Detect which cell encompasses the target text, then output its [X, Y] center coordinate. 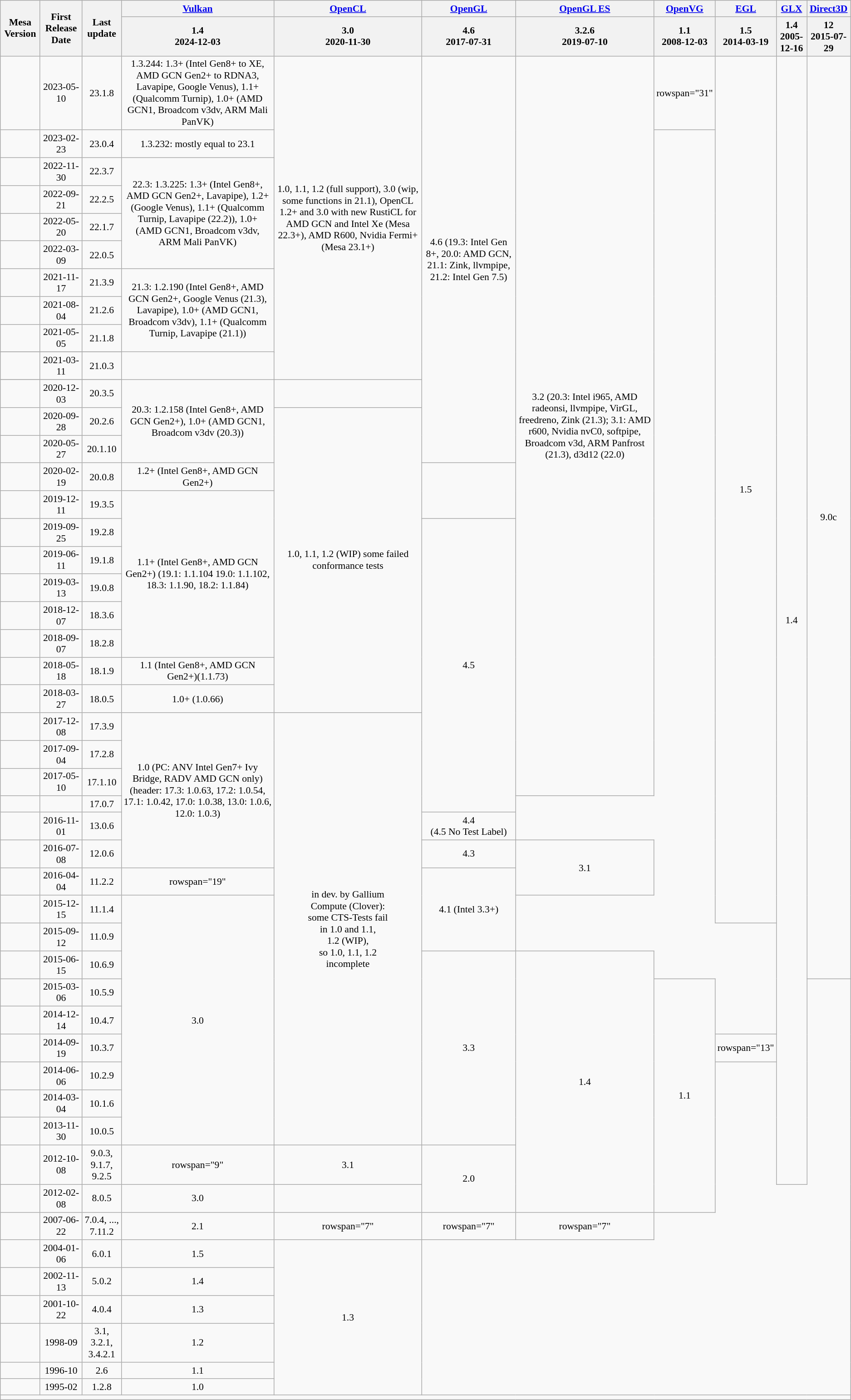
2018-12-07 [61, 616]
12.0.6 [102, 853]
1.52014-03-19 [746, 36]
18.1.9 [102, 671]
23.0.4 [102, 144]
2018-03-27 [61, 699]
1.42005-12-16 [792, 36]
1.42024-12-03 [197, 36]
4.6 (19.3: Intel Gen 8+, 20.0: AMD GCN, 21.1: Zink, llvmpipe, 21.2: Intel Gen 7.5) [469, 260]
17.3.9 [102, 726]
1.12008-12-03 [684, 36]
19.2.8 [102, 532]
1.0 [197, 1387]
8.0.5 [102, 1198]
11.0.9 [102, 937]
19.0.8 [102, 588]
20.1.10 [102, 449]
2016-11-01 [61, 826]
rowspan="19" [197, 882]
9.0.3, 9.1.7, 9.2.5 [102, 1165]
OpenVG [684, 9]
2019-03-13 [61, 588]
23.1.8 [102, 93]
1.3.232: mostly equal to 23.1 [197, 144]
Last update [102, 28]
4.0.4 [102, 1309]
17.0.7 [102, 804]
4.3 [469, 853]
2017-09-04 [61, 754]
2017-12-08 [61, 726]
11.2.2 [102, 882]
9.0c [829, 517]
2014-06-06 [61, 1076]
OpenGL [469, 9]
20.3.5 [102, 394]
18.0.5 [102, 699]
2013-11-30 [61, 1131]
2007-06-22 [61, 1226]
2.0 [469, 1179]
2020-09-28 [61, 421]
21.2.6 [102, 311]
3.02020-11-30 [348, 36]
1.2.8 [102, 1387]
rowspan="31" [684, 93]
2019-12-11 [61, 505]
2015-03-06 [61, 992]
2015-12-15 [61, 910]
2022-09-21 [61, 200]
2022-05-20 [61, 227]
4.62017-07-31 [469, 36]
3.1, 3.2.1, 3.4.2.1 [102, 1343]
2012-10-08 [61, 1165]
1.2+ (Intel Gen8+, AMD GCN Gen2+) [197, 477]
19.1.8 [102, 560]
2020-05-27 [61, 449]
2012-02-08 [61, 1198]
10.6.9 [102, 965]
2022-03-09 [61, 255]
Mesa Version [20, 28]
2015-06-15 [61, 965]
13.0.6 [102, 826]
2004-01-06 [61, 1254]
2023-05-10 [61, 93]
rowspan="9" [197, 1165]
5.0.2 [102, 1282]
7.0.4, ..., 7.11.2 [102, 1226]
4.1 (Intel 3.3+) [469, 909]
rowspan="13" [746, 1048]
1.2 [197, 1343]
1.0 (PC: ANV Intel Gen7+ Ivy Bridge, RADV AMD GCN only) (header: 17.3: 1.0.63, 17.2: 1.0.54, 17.1: 1.0.42, 17.0: 1.0.38, 13.0: 1.0.6, 12.0: 1.0.3) [197, 790]
1.1 (Intel Gen8+, AMD GCN Gen2+)(1.1.73) [197, 671]
21.3.9 [102, 282]
Vulkan [197, 9]
2020-02-19 [61, 477]
21.3: 1.2.190 (Intel Gen8+, AMD GCN Gen2+, Google Venus (21.3), Lavapipe), 1.0+ (AMD GCN1, Broadcom v3dv), 1.1+ (Qualcomm Turnip, Lavapipe (21.1)) [197, 311]
GLX [792, 9]
6.0.1 [102, 1254]
2017-05-10 [61, 782]
3.2.62019-07-10 [585, 36]
1.0+ (1.0.66) [197, 699]
10.1.6 [102, 1103]
17.1.10 [102, 782]
18.3.6 [102, 616]
22.2.5 [102, 200]
2001-10-22 [61, 1309]
2021-08-04 [61, 311]
3.3 [469, 1048]
21.1.8 [102, 338]
2002-11-13 [61, 1282]
2023-02-23 [61, 144]
2021-03-11 [61, 366]
18.2.8 [102, 644]
10.2.9 [102, 1076]
2016-04-04 [61, 882]
2021-11-17 [61, 282]
21.0.3 [102, 366]
2019-06-11 [61, 560]
10.4.7 [102, 1020]
4.4 (4.5 No Test Label) [469, 826]
20.2.6 [102, 421]
1.1+ (Intel Gen8+, AMD GCN Gen2+) (19.1: 1.1.104 19.0: 1.1.102, 18.3: 1.1.90, 18.2: 1.1.84) [197, 574]
122015-07-29 [829, 36]
17.2.8 [102, 754]
First Release Date [61, 28]
2014-09-19 [61, 1048]
20.3: 1.2.158 (Intel Gen8+, AMD GCN Gen2+), 1.0+ (AMD GCN1, Broadcom v3dv (20.3)) [197, 421]
EGL [746, 9]
1.0, 1.1, 1.2 (WIP) some failed conformance tests [348, 560]
2022-11-30 [61, 172]
22.3.7 [102, 172]
1996-10 [61, 1371]
1998-09 [61, 1343]
OpenCL [348, 9]
2021-05-05 [61, 338]
22.0.5 [102, 255]
10.5.9 [102, 992]
2020-12-03 [61, 394]
2015-09-12 [61, 937]
2.1 [197, 1226]
2.6 [102, 1371]
2018-05-18 [61, 671]
Direct3D [829, 9]
19.3.5 [102, 505]
OpenGL ES [585, 9]
22.1.7 [102, 227]
2019-09-25 [61, 532]
2014-12-14 [61, 1020]
10.0.5 [102, 1131]
2016-07-08 [61, 853]
11.1.4 [102, 910]
2014-03-04 [61, 1103]
4.5 [469, 665]
20.0.8 [102, 477]
in dev. by Gallium Compute (Clover): some CTS-Tests fail in 1.0 and 1.1, 1.2 (WIP), so 1.0, 1.1, 1.2 incomplete [348, 929]
1995-02 [61, 1387]
10.3.7 [102, 1048]
2018-09-07 [61, 644]
